Determine the (x, y) coordinate at the center of the cell enclosing the given text.  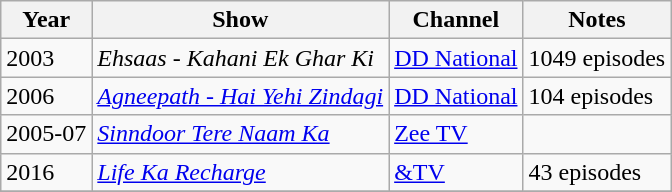
2005-07 (46, 134)
2016 (46, 172)
104 episodes (597, 96)
Ehsaas - Kahani Ek Ghar Ki (240, 58)
Life Ka Recharge (240, 172)
43 episodes (597, 172)
2006 (46, 96)
Notes (597, 20)
1049 episodes (597, 58)
&TV (456, 172)
Channel (456, 20)
Sinndoor Tere Naam Ka (240, 134)
Year (46, 20)
Agneepath - Hai Yehi Zindagi (240, 96)
Zee TV (456, 134)
Show (240, 20)
2003 (46, 58)
